Locate the cell with the specified text and output its [x, y] center coordinate. 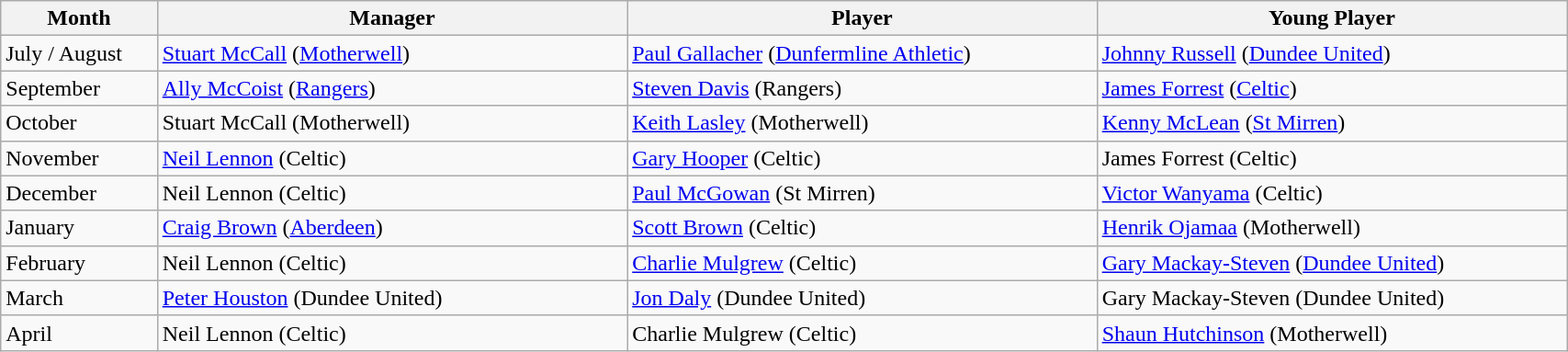
Henrik Ojamaa (Motherwell) [1332, 228]
Victor Wanyama (Celtic) [1332, 193]
Gary Hooper (Celtic) [862, 158]
Month [79, 18]
March [79, 298]
July / August [79, 53]
December [79, 193]
Jon Daly (Dundee United) [862, 298]
April [79, 333]
Steven Davis (Rangers) [862, 88]
January [79, 228]
Paul Gallacher (Dunfermline Athletic) [862, 53]
Scott Brown (Celtic) [862, 228]
Ally McCoist (Rangers) [391, 88]
Peter Houston (Dundee United) [391, 298]
Johnny Russell (Dundee United) [1332, 53]
Manager [391, 18]
Player [862, 18]
Young Player [1332, 18]
November [79, 158]
Kenny McLean (St Mirren) [1332, 123]
Craig Brown (Aberdeen) [391, 228]
September [79, 88]
Paul McGowan (St Mirren) [862, 193]
Keith Lasley (Motherwell) [862, 123]
Shaun Hutchinson (Motherwell) [1332, 333]
October [79, 123]
February [79, 263]
